Scan for the cell matching the given text and deliver its [X, Y] coordinate at center. 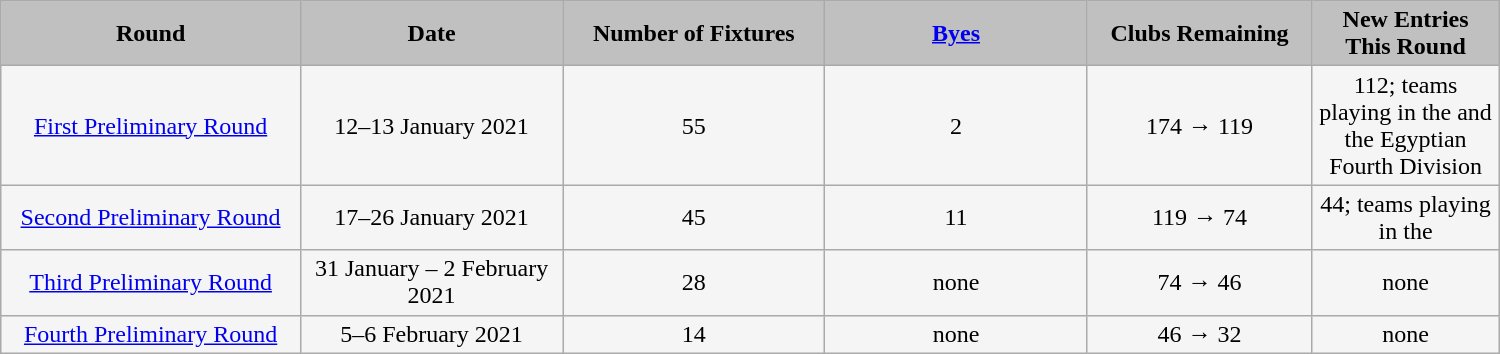
45 [694, 218]
Clubs Remaining [1200, 34]
Number of Fixtures [694, 34]
New Entries This Round [1406, 34]
2 [956, 126]
174 → 119 [1200, 126]
5–6 February 2021 [431, 334]
31 January – 2 February 2021 [431, 282]
Date [431, 34]
Third Preliminary Round [151, 282]
17–26 January 2021 [431, 218]
Fourth Preliminary Round [151, 334]
12–13 January 2021 [431, 126]
112; teams playing in the and the Egyptian Fourth Division [1406, 126]
46 → 32 [1200, 334]
First Preliminary Round [151, 126]
119 → 74 [1200, 218]
14 [694, 334]
Round [151, 34]
55 [694, 126]
74 → 46 [1200, 282]
Byes [956, 34]
28 [694, 282]
44; teams playing in the [1406, 218]
Second Preliminary Round [151, 218]
11 [956, 218]
